Extract the (X, Y) coordinate from the center of the cell holding the provided text.  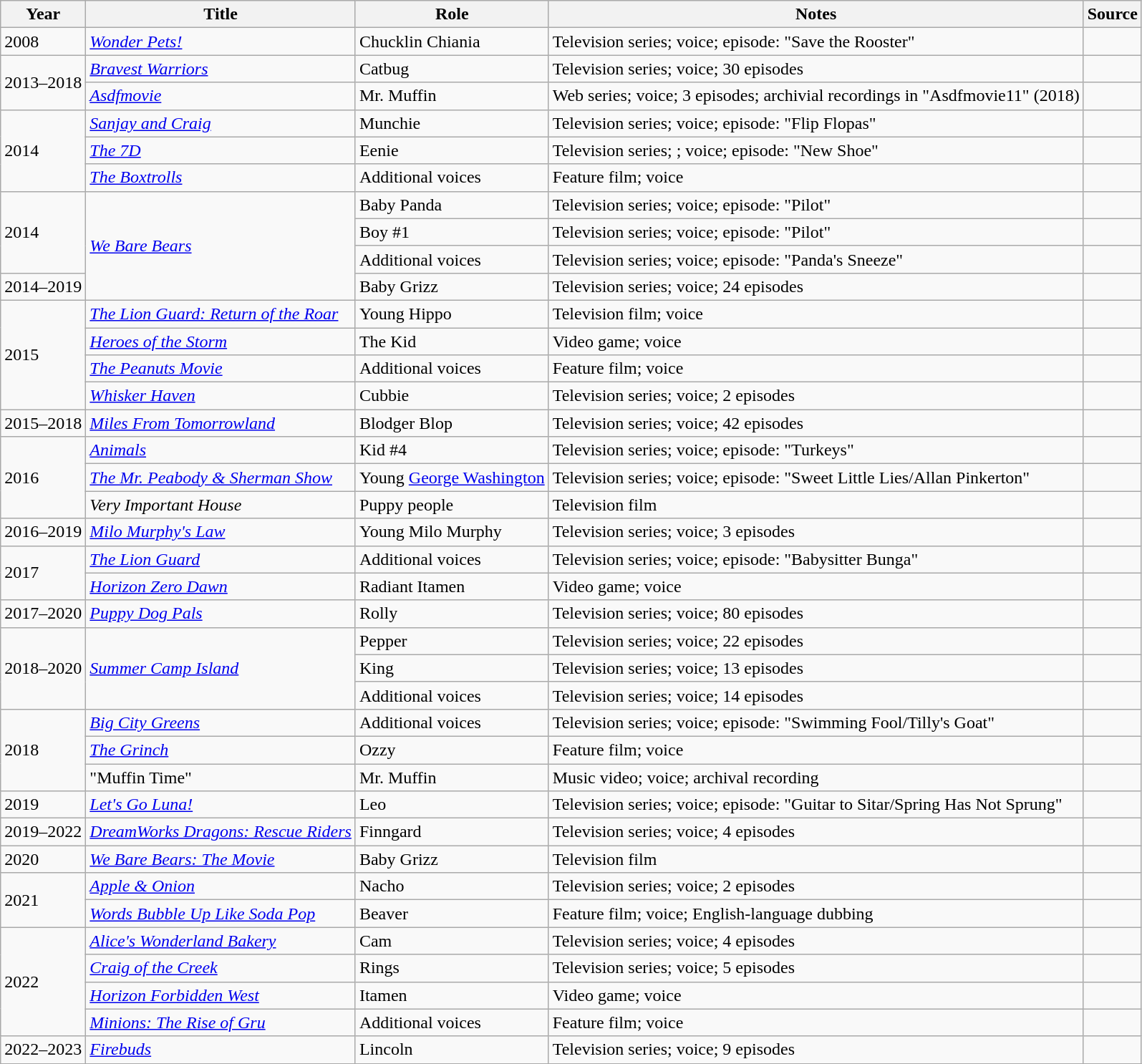
Alice's Wonderland Bakery (221, 941)
Minions: The Rise of Gru (221, 1022)
Role (452, 14)
Pepper (452, 641)
The Peanuts Movie (221, 369)
Puppy Dog Pals (221, 614)
Young Hippo (452, 314)
Kid #4 (452, 450)
2019 (43, 805)
Television series; voice; 42 episodes (816, 423)
Beaver (452, 914)
Rings (452, 968)
"Muffin Time" (221, 777)
Firebuds (221, 1050)
The Boxtrolls (221, 178)
Television series; voice; episode: "Babysitter Bunga" (816, 559)
Television series; voice; episode: "Save the Rooster" (816, 42)
Horizon Forbidden West (221, 995)
2014–2019 (43, 286)
The Grinch (221, 750)
Big City Greens (221, 722)
Leo (452, 805)
King (452, 668)
Television series; voice; episode: "Guitar to Sitar/Spring Has Not Sprung" (816, 805)
Puppy people (452, 505)
2022 (43, 982)
2018 (43, 750)
Television series; voice; episode: "Flip Flopas" (816, 123)
The Mr. Peabody & Sherman Show (221, 478)
Year (43, 14)
Feature film; voice; English-language dubbing (816, 914)
2017 (43, 573)
The Kid (452, 342)
Whisker Haven (221, 396)
The Lion Guard (221, 559)
Chucklin Chiania (452, 42)
We Bare Bears: The Movie (221, 859)
Wonder Pets! (221, 42)
Young George Washington (452, 478)
2020 (43, 859)
Television series; voice; 9 episodes (816, 1050)
Cam (452, 941)
2016 (43, 478)
Television series; voice; 3 episodes (816, 532)
Ozzy (452, 750)
2017–2020 (43, 614)
Let's Go Luna! (221, 805)
2019–2022 (43, 832)
Summer Camp Island (221, 668)
Television series; voice; episode: "Panda's Sneeze" (816, 259)
Asdfmovie (221, 96)
2015 (43, 354)
Television film; voice (816, 314)
2008 (43, 42)
Lincoln (452, 1050)
Finngard (452, 832)
Television series; voice; 22 episodes (816, 641)
Notes (816, 14)
Source (1113, 14)
Munchie (452, 123)
Itamen (452, 995)
The Lion Guard: Return of the Roar (221, 314)
Animals (221, 450)
Bravest Warriors (221, 69)
Music video; voice; archival recording (816, 777)
Television series; voice; 13 episodes (816, 668)
We Bare Bears (221, 246)
Boy #1 (452, 232)
Baby Panda (452, 205)
Television series; ; voice; episode: "New Shoe" (816, 150)
Television series; voice; 24 episodes (816, 286)
2021 (43, 900)
Television series; voice; 30 episodes (816, 69)
Craig of the Creek (221, 968)
Television series; voice; episode: "Swimming Fool/Tilly's Goat" (816, 722)
2018–2020 (43, 668)
Milo Murphy's Law (221, 532)
Web series; voice; 3 episodes; archivial recordings in "Asdfmovie11" (2018) (816, 96)
The 7D (221, 150)
Horizon Zero Dawn (221, 586)
DreamWorks Dragons: Rescue Riders (221, 832)
Miles From Tomorrowland (221, 423)
Very Important House (221, 505)
Words Bubble Up Like Soda Pop (221, 914)
Television series; voice; 5 episodes (816, 968)
Catbug (452, 69)
Nacho (452, 886)
Sanjay and Craig (221, 123)
2022–2023 (43, 1050)
2015–2018 (43, 423)
Television series; voice; 14 episodes (816, 695)
2016–2019 (43, 532)
Young Milo Murphy (452, 532)
Rolly (452, 614)
Heroes of the Storm (221, 342)
Apple & Onion (221, 886)
Blodger Blop (452, 423)
2013–2018 (43, 82)
Cubbie (452, 396)
Television series; voice; episode: "Turkeys" (816, 450)
Eenie (452, 150)
Title (221, 14)
Radiant Itamen (452, 586)
Television series; voice; 80 episodes (816, 614)
Television series; voice; episode: "Sweet Little Lies/Allan Pinkerton" (816, 478)
